Pinpoint the cell where the given text exists, returning its (x, y) midpoint coordinate. 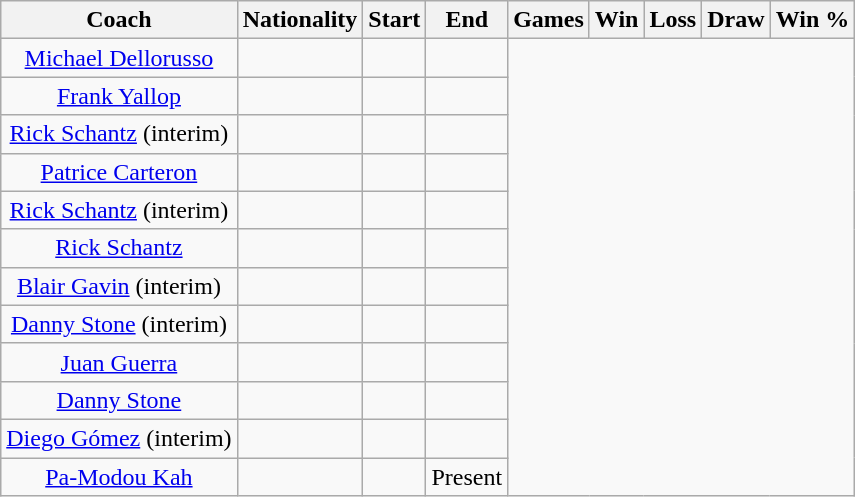
Pa-Modou Kah (119, 477)
Nationality (300, 20)
Michael Dellorusso (119, 58)
Win (616, 20)
Blair Gavin (interim) (119, 286)
Rick Schantz (119, 248)
Juan Guerra (119, 362)
Win % (812, 20)
Diego Gómez (interim) (119, 438)
Present (467, 477)
Danny Stone (interim) (119, 324)
Games (549, 20)
Danny Stone (119, 400)
Patrice Carteron (119, 172)
Start (394, 20)
End (467, 20)
Frank Yallop (119, 96)
Coach (119, 20)
Draw (736, 20)
Loss (673, 20)
